Return the (X, Y) coordinate for the center point of the cell that contains the specified text.  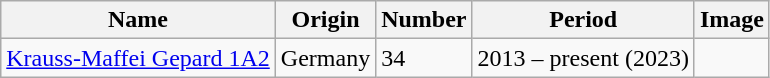
Number (424, 20)
34 (424, 58)
Krauss-Maffei Gepard 1A2 (138, 58)
2013 – present (2023) (583, 58)
Origin (325, 20)
Image (732, 20)
Name (138, 20)
Germany (325, 58)
Period (583, 20)
